For the text-containing cell, return its midpoint in (X, Y) coordinate format. 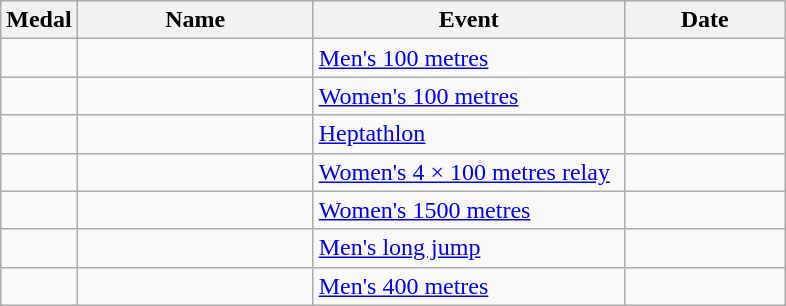
Men's 400 metres (468, 286)
Women's 1500 metres (468, 210)
Medal (39, 20)
Women's 4 × 100 metres relay (468, 172)
Men's 100 metres (468, 58)
Date (704, 20)
Men's long jump (468, 248)
Event (468, 20)
Women's 100 metres (468, 96)
Name (195, 20)
Heptathlon (468, 134)
